Find where the given text appears and provide that cell's center as [X, Y] coordinate. 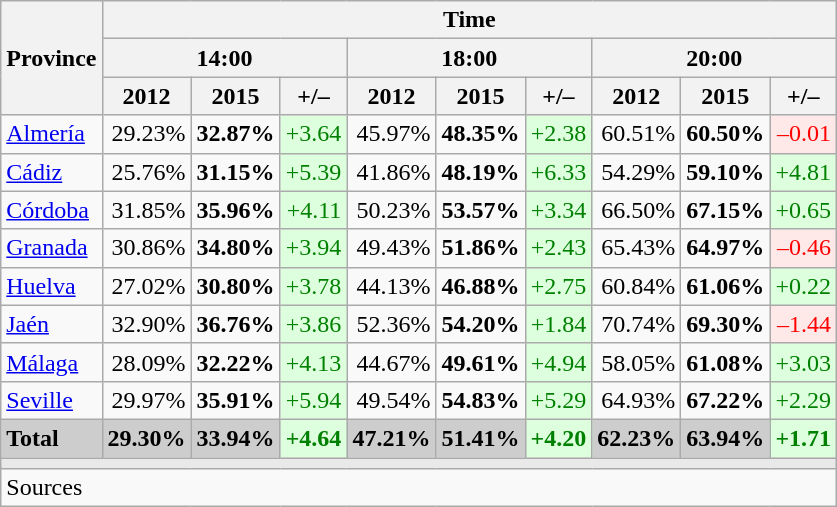
+6.33 [558, 172]
49.43% [392, 248]
+3.94 [314, 248]
+2.75 [558, 286]
44.13% [392, 286]
+3.34 [558, 210]
14:00 [224, 58]
32.90% [146, 324]
+1.84 [558, 324]
62.23% [636, 438]
64.93% [636, 400]
54.83% [480, 400]
25.76% [146, 172]
Total [52, 438]
58.05% [636, 362]
–0.01 [804, 134]
60.50% [726, 134]
33.94% [236, 438]
36.76% [236, 324]
32.87% [236, 134]
66.50% [636, 210]
Time [470, 20]
41.86% [392, 172]
49.54% [392, 400]
+0.65 [804, 210]
44.67% [392, 362]
Almería [52, 134]
35.91% [236, 400]
69.30% [726, 324]
29.30% [146, 438]
50.23% [392, 210]
Jaén [52, 324]
30.86% [146, 248]
47.21% [392, 438]
+5.94 [314, 400]
+4.94 [558, 362]
35.96% [236, 210]
18:00 [470, 58]
51.86% [480, 248]
60.51% [636, 134]
54.29% [636, 172]
28.09% [146, 362]
27.02% [146, 286]
Sources [419, 488]
+3.78 [314, 286]
46.88% [480, 286]
32.22% [236, 362]
+3.64 [314, 134]
Seville [52, 400]
Huelva [52, 286]
–1.44 [804, 324]
+2.43 [558, 248]
48.35% [480, 134]
+5.39 [314, 172]
+2.29 [804, 400]
+5.29 [558, 400]
51.41% [480, 438]
+3.03 [804, 362]
+4.11 [314, 210]
Granada [52, 248]
31.85% [146, 210]
Córdoba [52, 210]
+1.71 [804, 438]
67.15% [726, 210]
+0.22 [804, 286]
31.15% [236, 172]
64.97% [726, 248]
Province [52, 58]
52.36% [392, 324]
53.57% [480, 210]
–0.46 [804, 248]
+4.64 [314, 438]
+4.20 [558, 438]
+3.86 [314, 324]
65.43% [636, 248]
61.08% [726, 362]
63.94% [726, 438]
67.22% [726, 400]
Cádiz [52, 172]
61.06% [726, 286]
29.23% [146, 134]
45.97% [392, 134]
29.97% [146, 400]
20:00 [714, 58]
60.84% [636, 286]
30.80% [236, 286]
54.20% [480, 324]
+4.81 [804, 172]
+2.38 [558, 134]
+4.13 [314, 362]
34.80% [236, 248]
49.61% [480, 362]
48.19% [480, 172]
70.74% [636, 324]
Málaga [52, 362]
59.10% [726, 172]
